Determine the (X, Y) coordinate at the center of the cell enclosing the given text.  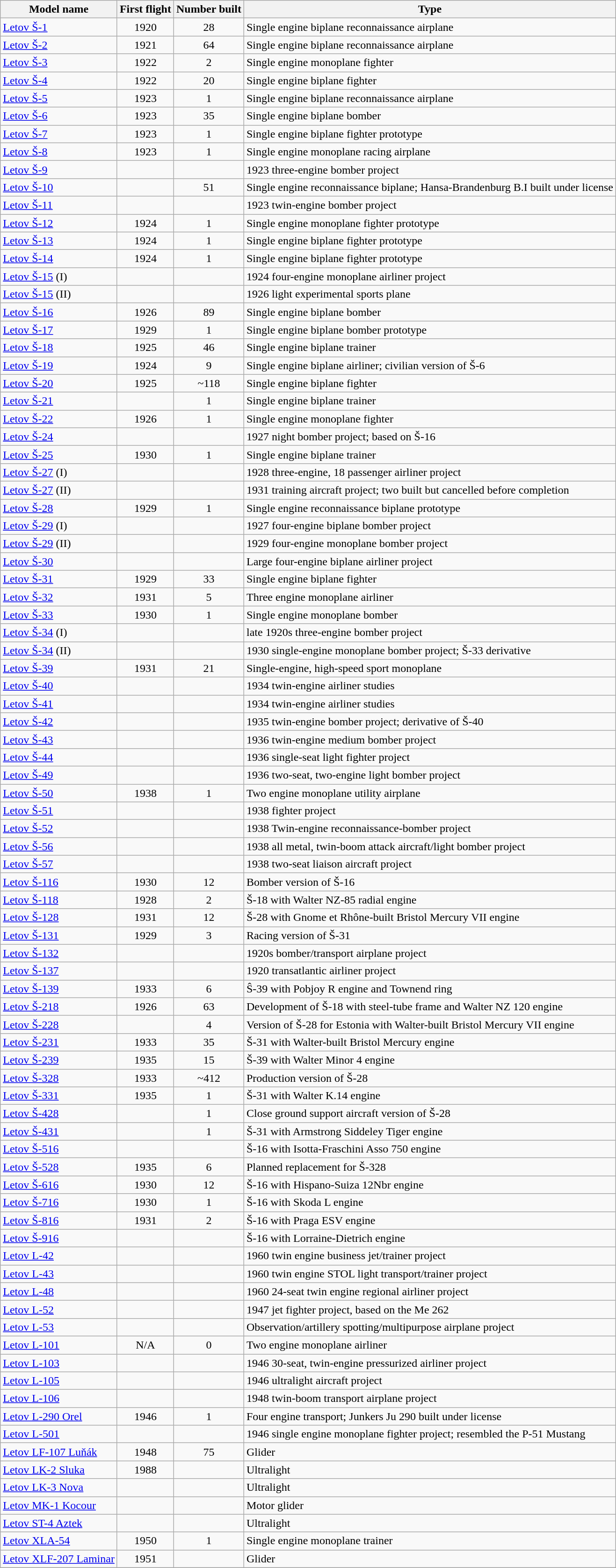
Letov Š-21 (59, 401)
Š-16 with Praga ESV engine (429, 1220)
Letov Š-44 (59, 757)
33 (209, 579)
1938 all metal, twin-boom attack aircraft/light bomber project (429, 846)
Letov Š-431 (59, 1131)
51 (209, 187)
1960 24-seat twin engine regional airliner project (429, 1291)
1935 twin-engine bomber project; derivative of Š-40 (429, 722)
1928 three-engine, 18 passenger airliner project (429, 472)
Letov Š-9 (59, 169)
Letov Š-17 (59, 330)
1924 four-engine monoplane airliner project (429, 277)
1938 fighter project (429, 811)
1950 (145, 1541)
Letov Š-50 (59, 793)
5 (209, 597)
Letov Š-6 (59, 116)
Letov Š-5 (59, 98)
Observation/artillery spotting/multipurpose airplane project (429, 1327)
First flight (145, 9)
Letov Š-42 (59, 722)
Letov Š-239 (59, 1060)
1938 Twin-engine reconnaissance-bomber project (429, 829)
Letov Š-57 (59, 864)
20 (209, 80)
Letov Š-716 (59, 1203)
Letov Š-30 (59, 562)
1936 single-seat light fighter project (429, 757)
Letov Š-118 (59, 900)
Letov L-42 (59, 1256)
Letov L-103 (59, 1363)
Letov Š-34 (I) (59, 633)
Single engine biplane airliner; civilian version of Š-6 (429, 365)
Letov Š-15 (I) (59, 277)
1920s bomber/transport airplane project (429, 953)
4 (209, 1024)
~118 (209, 383)
1936 twin-engine medium bomber project (429, 739)
1947 jet fighter project, based on the Me 262 (429, 1309)
Letov Š-516 (59, 1149)
Single engine reconnaissance biplane prototype (429, 508)
64 (209, 45)
Š-16 with Isotta-Fraschini Asso 750 engine (429, 1149)
Letov Š-56 (59, 846)
Š-31 with Walter-built Bristol Mercury engine (429, 1042)
Letov Š-16 (59, 312)
Motor glider (429, 1505)
Letov Š-816 (59, 1220)
Letov Š-128 (59, 918)
63 (209, 1006)
Letov Š-34 (II) (59, 650)
Close ground support aircraft version of Š-28 (429, 1114)
Letov LK-3 Nova (59, 1488)
Letov Š-14 (59, 259)
Letov Š-32 (59, 597)
Model name (59, 9)
Letov L-106 (59, 1399)
Š-16 with Skoda L engine (429, 1203)
Type (429, 9)
Large four-engine biplane airliner project (429, 562)
Letov Š-331 (59, 1096)
Letov L-290 Orel (59, 1416)
1923 twin-engine bomber project (429, 205)
1931 training aircraft project; two built but cancelled before completion (429, 490)
1936 two-seat, two-engine light bomber project (429, 775)
N/A (145, 1345)
Š-31 with Armstrong Siddeley Tiger engine (429, 1131)
Two engine monoplane airliner (429, 1345)
Letov Š-40 (59, 686)
Letov Š-3 (59, 63)
Single engine monoplane racing airplane (429, 152)
Letov Š-27 (I) (59, 472)
Letov Š-8 (59, 152)
Letov Š-228 (59, 1024)
Development of Š-18 with steel-tube frame and Walter NZ 120 engine (429, 1006)
Letov Š-231 (59, 1042)
Single engine biplane bomber prototype (429, 330)
1926 light experimental sports plane (429, 294)
1930 single-engine monoplane bomber project; Š-33 derivative (429, 650)
Letov L-52 (59, 1309)
1929 four-engine monoplane bomber project (429, 544)
Planned replacement for Š-328 (429, 1167)
Letov L-48 (59, 1291)
Single engine monoplane bomber (429, 615)
1923 three-engine bomber project (429, 169)
Letov Š-11 (59, 205)
21 (209, 668)
Letov XLA-54 (59, 1541)
Letov MK-1 Kocour (59, 1505)
Š-16 with Lorraine-Dietrich engine (429, 1238)
Letov Š-29 (I) (59, 526)
late 1920s three-engine bomber project (429, 633)
Letov Š-24 (59, 437)
1946 30-seat, twin-engine pressurized airliner project (429, 1363)
Letov LF-107 Luňák (59, 1452)
Letov Š-31 (59, 579)
Š-39 with Walter Minor 4 engine (429, 1060)
Single engine reconnaissance biplane; Hansa-Brandenburg B.I built under license (429, 187)
Letov Š-18 (59, 348)
1988 (145, 1470)
Letov Š-218 (59, 1006)
Letov Š-116 (59, 882)
Letov Š-52 (59, 829)
Letov Š-7 (59, 134)
Letov Š-25 (59, 454)
Letov Š-10 (59, 187)
Letov Š-2 (59, 45)
Letov Š-1 (59, 27)
Version of Š-28 for Estonia with Walter-built Bristol Mercury VII engine (429, 1024)
1938 (145, 793)
Letov Š-43 (59, 739)
28 (209, 27)
Ŝ-39 with Pobjoy R engine and Townend ring (429, 989)
Letov Š-12 (59, 223)
Number built (209, 9)
Letov L-53 (59, 1327)
Letov Š-19 (59, 365)
1920 (145, 27)
Letov Š-33 (59, 615)
Letov Š-528 (59, 1167)
1938 two-seat liaison aircraft project (429, 864)
1960 twin engine business jet/trainer project (429, 1256)
1921 (145, 45)
0 (209, 1345)
Letov Š-916 (59, 1238)
Letov Š-49 (59, 775)
Single-engine, high-speed sport monoplane (429, 668)
75 (209, 1452)
Letov Š-20 (59, 383)
Letov Š-22 (59, 419)
Letov Š-29 (II) (59, 544)
Bomber version of Š-16 (429, 882)
1946 single engine monoplane fighter project; resembled the P-51 Mustang (429, 1434)
Letov Š-41 (59, 704)
Š-18 with Walter NZ-85 radial engine (429, 900)
Letov ST-4 Aztek (59, 1523)
Letov Š-39 (59, 668)
Letov Š-137 (59, 971)
Letov Š-13 (59, 241)
Letov Š-328 (59, 1078)
1951 (145, 1559)
1946 (145, 1416)
3 (209, 935)
Single engine monoplane trainer (429, 1541)
1948 twin-boom transport airplane project (429, 1399)
Letov Š-131 (59, 935)
Letov Š-28 (59, 508)
Three engine monoplane airliner (429, 597)
Single engine monoplane fighter prototype (429, 223)
Letov L-101 (59, 1345)
Letov XLF-207 Laminar (59, 1559)
Two engine monoplane utility airplane (429, 793)
Four engine transport; Junkers Ju 290 built under license (429, 1416)
~412 (209, 1078)
1927 four-engine biplane bomber project (429, 526)
1920 transatlantic airliner project (429, 971)
Š-28 with Gnome et Rhône-built Bristol Mercury VII engine (429, 918)
Letov Š-51 (59, 811)
9 (209, 365)
1928 (145, 900)
Letov Š-616 (59, 1185)
Letov LK-2 Sluka (59, 1470)
Letov L-43 (59, 1274)
1948 (145, 1452)
1927 night bomber project; based on Š-16 (429, 437)
Letov L-105 (59, 1381)
Letov Š-139 (59, 989)
Letov Š-4 (59, 80)
Letov Š-132 (59, 953)
Letov L-501 (59, 1434)
Letov Š-428 (59, 1114)
Š-31 with Walter K.14 engine (429, 1096)
Production version of Š-28 (429, 1078)
46 (209, 348)
Letov Š-15 (II) (59, 294)
1960 twin engine STOL light transport/trainer project (429, 1274)
Letov Š-27 (II) (59, 490)
1946 ultralight aircraft project (429, 1381)
89 (209, 312)
Š-16 with Hispano-Suiza 12Nbr engine (429, 1185)
15 (209, 1060)
Racing version of Š-31 (429, 935)
